Detect which cell encompasses the target text, then output its (x, y) center coordinate. 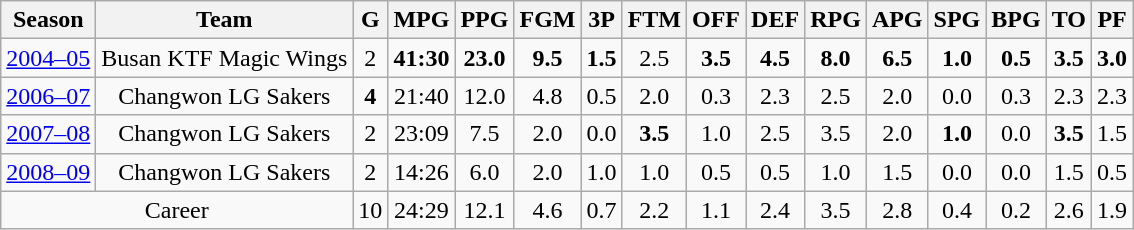
24:29 (422, 210)
41:30 (422, 58)
OFF (716, 20)
23.0 (484, 58)
2007–08 (48, 134)
FGM (548, 20)
0.7 (602, 210)
2.6 (1068, 210)
6.0 (484, 172)
MPG (422, 20)
23:09 (422, 134)
2008–09 (48, 172)
PF (1112, 20)
Team (224, 20)
4.5 (776, 58)
2.4 (776, 210)
12.0 (484, 96)
21:40 (422, 96)
1.9 (1112, 210)
APG (897, 20)
1.1 (716, 210)
Season (48, 20)
PPG (484, 20)
2006–07 (48, 96)
0.4 (957, 210)
3.0 (1112, 58)
12.1 (484, 210)
DEF (776, 20)
3P (602, 20)
BPG (1016, 20)
G (370, 20)
0.2 (1016, 210)
14:26 (422, 172)
Busan KTF Magic Wings (224, 58)
Career (177, 210)
FTM (654, 20)
4 (370, 96)
RPG (836, 20)
4.8 (548, 96)
9.5 (548, 58)
4.6 (548, 210)
2.2 (654, 210)
2.8 (897, 210)
2004–05 (48, 58)
10 (370, 210)
8.0 (836, 58)
6.5 (897, 58)
TO (1068, 20)
SPG (957, 20)
7.5 (484, 134)
